Return the (x, y) coordinate for the center point of the cell that contains the specified text.  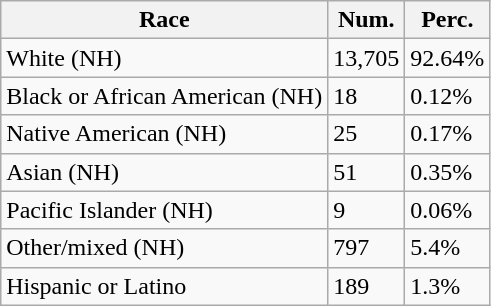
25 (366, 134)
Asian (NH) (164, 172)
9 (366, 210)
51 (366, 172)
189 (366, 286)
92.64% (448, 58)
Race (164, 20)
Black or African American (NH) (164, 96)
Hispanic or Latino (164, 286)
797 (366, 248)
White (NH) (164, 58)
0.12% (448, 96)
18 (366, 96)
Perc. (448, 20)
0.17% (448, 134)
0.06% (448, 210)
Pacific Islander (NH) (164, 210)
Num. (366, 20)
5.4% (448, 248)
Other/mixed (NH) (164, 248)
1.3% (448, 286)
0.35% (448, 172)
Native American (NH) (164, 134)
13,705 (366, 58)
